Locate the cell with the specified text and output its (X, Y) center coordinate. 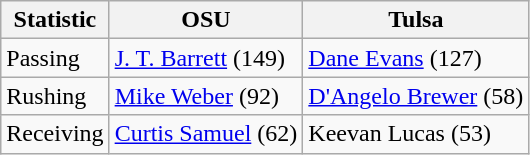
Curtis Samuel (62) (206, 134)
Tulsa (416, 20)
OSU (206, 20)
D'Angelo Brewer (58) (416, 96)
Statistic (55, 20)
Keevan Lucas (53) (416, 134)
Receiving (55, 134)
Mike Weber (92) (206, 96)
Rushing (55, 96)
Dane Evans (127) (416, 58)
J. T. Barrett (149) (206, 58)
Passing (55, 58)
